Return the (X, Y) coordinate for the center point of the cell that contains the specified text.  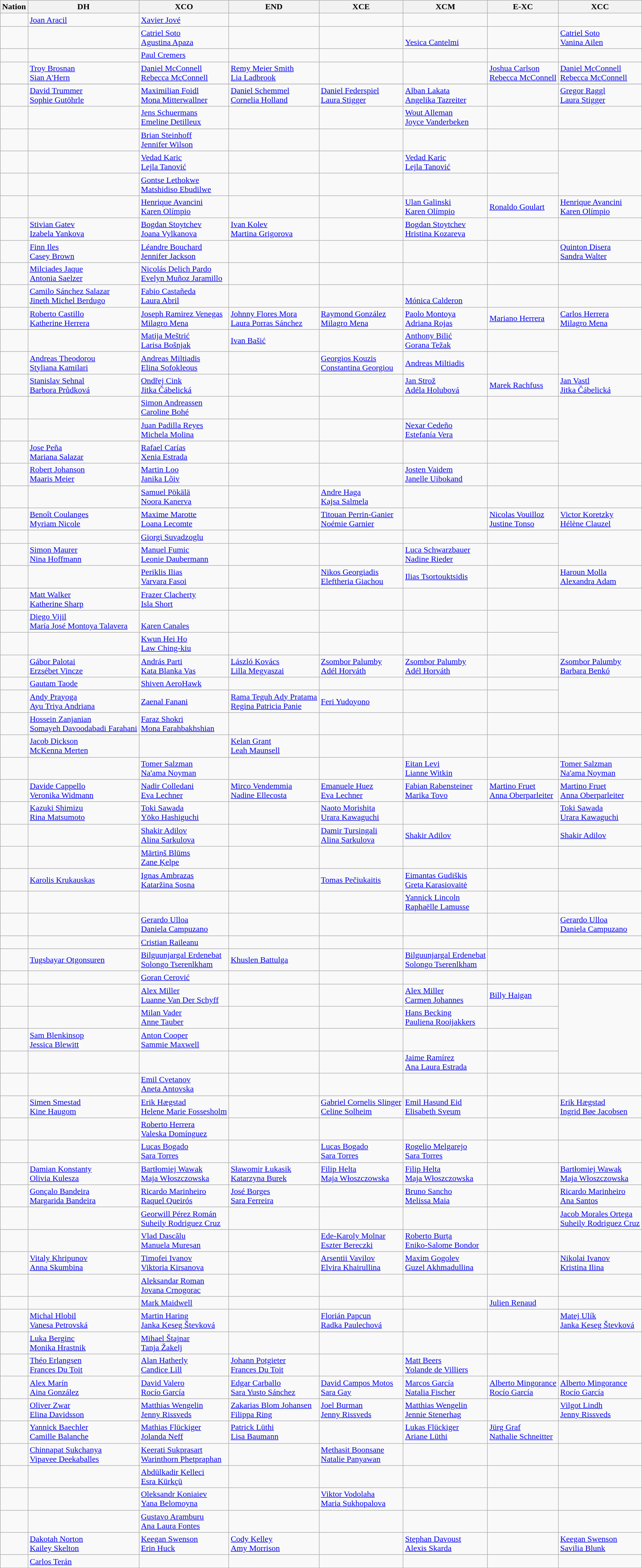
Titouan Perrin-GanierNoémie Garnier (361, 519)
Johann PotgieterFrances Du Toit (274, 1365)
Viktor VodolahaMaria Sukhopalova (361, 1499)
Catriel SotoAgustina Apaza (184, 38)
Daniel FederspielLaura Stigger (361, 95)
END (274, 7)
Damian KonstantyOlivia Kulesza (83, 1173)
David Campos MotosSara Gay (361, 1387)
Michal HlobilVanesa Petrovská (83, 1321)
Matej UlíkJanka Keseg Števková (600, 1321)
Andreas MiltiadisElina Sofokleous (184, 363)
Stivian GatevIzabela Yankova (83, 229)
Roberto CastilloKatherine Herrera (83, 318)
XCO (184, 7)
Jens SchuermansEmeline Detilleux (184, 117)
Martin LooJanika Lõiv (184, 475)
Troy BrosnanSian A'Hern (83, 73)
Kazuki ShimizuRina Matsumoto (83, 813)
Rama Teguh Ady PratamaRegina Patricia Panie (274, 702)
Zaenal Fanani (184, 702)
Maxim GogolevGuzel Akhmadullina (445, 1262)
Maxime MarotteLoana Lecomte (184, 519)
Andre HagaKajsa Salmela (361, 496)
Jan VastlJitka Čábelická (600, 385)
Marek Rachfuss (523, 385)
Joan Aracil (83, 20)
Quinton DiseraSandra Walter (600, 251)
Hossein ZanjanianSomayeh Davoodabadi Farahani (83, 723)
Erik HægstadHelene Marie Fossesholm (184, 1107)
Timofei IvanovViktoria Kirsanova (184, 1262)
Andreas Miltiadis (445, 363)
Florián PapcunRadka Paulechová (361, 1321)
Keegan SwensonErin Huck (184, 1544)
Andreas TheodorouStyliana Kamilari (83, 363)
Ronaldo Goulart (523, 206)
Daniel SchemmelCornelia Holland (274, 95)
Toki SawadaYōko Hashiguchi (184, 813)
Mārtiņš BlūmsZane Ķelpe (184, 857)
Georwill Pérez RománSuheily Rodriguez Cruz (184, 1218)
Nation (14, 7)
Toki SawadaUrara Kawaguchi (600, 813)
Catriel SotoVanina Ailen (600, 38)
Ivan Bašić (274, 341)
Raymond GonzálezMilagro Mena (361, 318)
Camilo Sánchez SalazarJineth Michel Berdugo (83, 296)
Jürg GrafNathalie Schneitter (523, 1432)
Nadir ColledaniEva Lechner (184, 791)
Théo ErlangsenFrances Du Toit (83, 1365)
Faraz ShokriMona Farahbakhshian (184, 723)
Samuel PökäläNoora Kanerva (184, 496)
Benoît CoulangesMyriam Nicole (83, 519)
Nexar CedeñoEstefanía Vera (445, 430)
Sławomir ŁukasikKatarzyna Burek (274, 1173)
Tugsbayar Otgonsuren (83, 960)
Martin HaringJanka Keseg Števková (184, 1321)
Marcos GarcíaNatalia Fischer (445, 1387)
Bruno SanchoMelissa Maia (445, 1196)
David TrummerSophie Gutöhrle (83, 95)
Carlos HerreraMilagro Mena (600, 318)
Periklis IliasVarvara Fasoi (184, 577)
XCE (361, 7)
Nikos GeorgiadisEleftheria Giachou (361, 577)
Jacob Morales OrtegaSuheily Rodriguez Cruz (600, 1218)
Jose PeñaMariana Salazar (83, 452)
Eimantas GudiškisGreta Karasiovaitė (445, 880)
Brian SteinhoffJennifer Wilson (184, 140)
Manuel FumicLeonie Daubermann (184, 554)
Nicolás Delich PardoEvelyn Muñoz Jaramillo (184, 274)
José BorgesSara Ferreira (274, 1196)
Alex MillerLuanne Van Der Schyff (184, 995)
Jan StrožAdéla Holubová (445, 385)
Alban LakataAngelika Tazreiter (445, 95)
Vitaly KhripunovAnna Skumbina (83, 1262)
Simon MaurerNina Hoffmann (83, 554)
Simon AndreassenCaroline Bohé (184, 407)
Methasit BoonsaneNatalie Panyawan (361, 1455)
Fabian RabensteinerMarika Tovo (445, 791)
Aleksandar RomanJovana Crnogorac (184, 1285)
Hans BeckingPauliena Rooijakkers (445, 1018)
Maximilian FoidlMona Mitterwallner (184, 95)
Matt BeersYolande de Villiers (445, 1365)
Zakarias Blom JohansenFilippa Ring (274, 1410)
Ilias Tsortouktsidis (445, 577)
Carlos Terán (83, 1561)
Josten VaidemJanelle Uibokand (445, 475)
Feri Yudoyono (361, 702)
Damir TursingaliAlina Sarkulova (361, 835)
Giorgi Suvadzoglu (184, 537)
Milan VaderAnne Tauber (184, 1018)
Erik HægstadIngrid Bøe Jacobsen (600, 1107)
Roberto HerreraValeska Domínguez (184, 1129)
Yesica Cantelmi (445, 38)
Alex MillerCarmen Johannes (445, 995)
Paul Cremers (184, 55)
Stanislav SehnalBarbora Průdková (83, 385)
Wout AllemanJoyce Vanderbeken (445, 117)
Ondřej CinkJitka Čábelická (184, 385)
Kwun Hei HoLaw Ching-kiu (184, 644)
Matthias WengelinJennie Stenerhag (445, 1410)
Milciades JaqueAntonia Saelzer (83, 274)
Anton CooperSammie Maxwell (184, 1040)
E-XC (523, 7)
Finn IlesCasey Brown (83, 251)
Ignas AmbrazasKataržina Sosna (184, 880)
Ricardo MarinheiroRaquel Queirós (184, 1196)
Yannick LincolnRaphaëlle Lamusse (445, 902)
Naoto MorishitaUrara Kawaguchi (361, 813)
Fabio CastañedaLaura Abril (184, 296)
Joseph Ramirez VenegasMilagro Mena (184, 318)
Gautam Taode (83, 684)
Oleksandr KoniaievYana Belomoyna (184, 1499)
XCM (445, 7)
Juan Padilla ReyesMichela Molina (184, 430)
Frazer ClachertyIsla Short (184, 599)
Abdülkadir KelleciEsra Kürkçü (184, 1476)
Matija MeštrićLarisa Bošnjak (184, 341)
Zsombor PalumbyBarbara Benkó (600, 666)
Cody KelleyAmy Morrison (274, 1544)
Stephan DavoustAlexis Skarda (445, 1544)
Victor KoretzkyHélène Clauzel (600, 519)
Billy Haigan (523, 995)
Simen SmestadKine Haugom (83, 1107)
Joel BurmanJenny Rissveds (361, 1410)
Matthias WengelinJenny Rissveds (184, 1410)
Kelan GrantLeah Maunsell (274, 746)
Vlad DascăluManuela Mureșan (184, 1241)
Lukas FlückigerAriane Lüthi (445, 1432)
DH (83, 7)
Luka BergincMonika Hrastnik (83, 1343)
Khuslen Battulga (274, 960)
Johnny Flores MoraLaura Porras Sánchez (274, 318)
Bogdan StoytchevJoana Vylkanova (184, 229)
Xavier Jové (184, 20)
Karen Canales (184, 621)
Gábor PalotaiErzsébet Vincze (83, 666)
Ede-Karoly MolnarEszter Bereczki (361, 1241)
András PartiKata Blanka Vas (184, 666)
Roberto BurțaEniko-Salome Bondor (445, 1241)
Georgios KouzisConstantina Georgiou (361, 363)
Léandre BouchardJennifer Jackson (184, 251)
Nikolai IvanovKristina Ilina (600, 1262)
Paolo MontoyaAdriana Rojas (445, 318)
Mark Maidwell (184, 1303)
Davide CappelloVeronika Widmann (83, 791)
David ValeroRocío García (184, 1387)
Patrick LüthiLisa Baumann (274, 1432)
Emil CvetanovAneta Antovska (184, 1084)
Mathias FlückigerJolanda Neff (184, 1432)
Nicolas VouillozJustine Tonso (523, 519)
Mariano Herrera (523, 318)
Vilgot LindhJenny Rissveds (600, 1410)
Mónica Calderon (445, 296)
Ulan GalinskiKaren Olímpio (445, 206)
Julien Renaud (523, 1303)
Shiven AeroHawk (184, 684)
Mihael ŠtajnarTanja Žakelj (184, 1343)
Gontse LethokweMatshidiso Ebudilwe (184, 184)
Rafael CaríasXenia Estrada (184, 452)
Alex MarínAina González (83, 1387)
Gustavo AramburuAna Laura Fontes (184, 1521)
Diego VijilMaría José Montoya Talavera (83, 621)
Gabriel Cornelis SlingerCeline Solheim (361, 1107)
Gonçalo BandeiraMargarida Bandeira (83, 1196)
Robert JohansonMaaris Meier (83, 475)
Karolis Krukauskas (83, 880)
Anthony BilićGorana Težak (445, 341)
Remy Meier SmithLia Ladbrook (274, 73)
Chinnapat SukchanyaVipavee Deekaballes (83, 1455)
Mirco VendemmiaNadine Ellecosta (274, 791)
Ivan KolevMartina Grigorova (274, 229)
Luca SchwarzbauerNadine Rieder (445, 554)
Keerati SukprasartWarinthorn Phetpraphan (184, 1455)
Ricardo MarinheiroAna Santos (600, 1196)
Yannick BaechlerCamille Balanche (83, 1432)
Goran Cerović (184, 978)
Oliver ZwarElina Davidsson (83, 1410)
XCC (600, 7)
Gregor RagglLaura Stigger (600, 95)
Haroun MollaAlexandra Adam (600, 577)
Dakotah NortonKailey Skelton (83, 1544)
Bogdan StoytchevHristina Kozareva (445, 229)
Joshua CarlsonRebecca McConnell (523, 73)
Shakir AdilovAlina Sarkulova (184, 835)
Matt WalkerKatherine Sharp (83, 599)
Andy PrayogaAyu Triya Andriana (83, 702)
Sam BlenkinsopJessica Blewitt (83, 1040)
Arsentii VavilovElvira Khairullina (361, 1262)
Rogelio MelgarejoSara Torres (445, 1151)
Emanuele HuezEva Lechner (361, 791)
László KovácsLilla Megyaszai (274, 666)
Edgar CarballoSara Yusto Sánchez (274, 1387)
Jaime RamírezAna Laura Estrada (445, 1062)
Tomas Pečiukaitis (361, 880)
Cristian Raileanu (184, 942)
Emil Hasund EidElisabeth Sveum (445, 1107)
Keegan SwensonSavilia Blunk (600, 1544)
Jacob DicksonMcKenna Merten (83, 746)
Eitan LeviLianne Witkin (445, 768)
Alan HatherlyCandice Lill (184, 1365)
